Search for the cell housing the specified text and yield its [x, y] center coordinate. 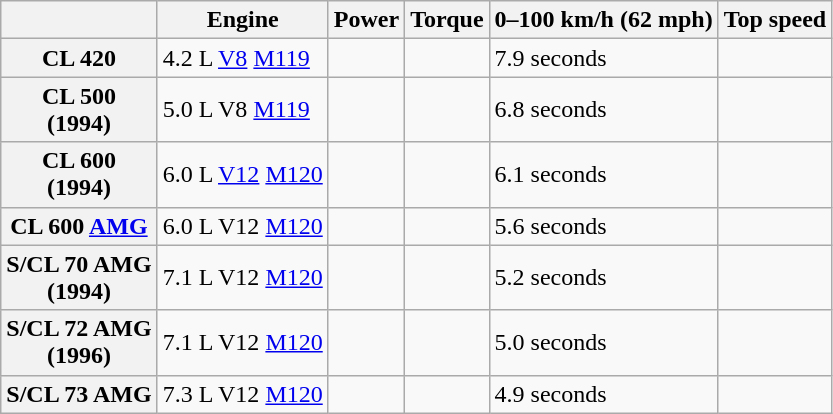
6.1 seconds [604, 174]
S/CL 73 AMG [79, 394]
Torque [447, 20]
CL 420 [79, 58]
S/CL 70 AMG(1994) [79, 278]
4.2 L V8 M119 [242, 58]
Top speed [775, 20]
S/CL 72 AMG(1996) [79, 342]
CL 600(1994) [79, 174]
7.3 L V12 M120 [242, 394]
Power [366, 20]
0–100 km/h (62 mph) [604, 20]
5.6 seconds [604, 226]
CL 500(1994) [79, 110]
6.8 seconds [604, 110]
5.2 seconds [604, 278]
CL 600 AMG [79, 226]
5.0 seconds [604, 342]
7.9 seconds [604, 58]
Engine [242, 20]
5.0 L V8 M119 [242, 110]
4.9 seconds [604, 394]
